Search for the cell housing the specified text and yield its [x, y] center coordinate. 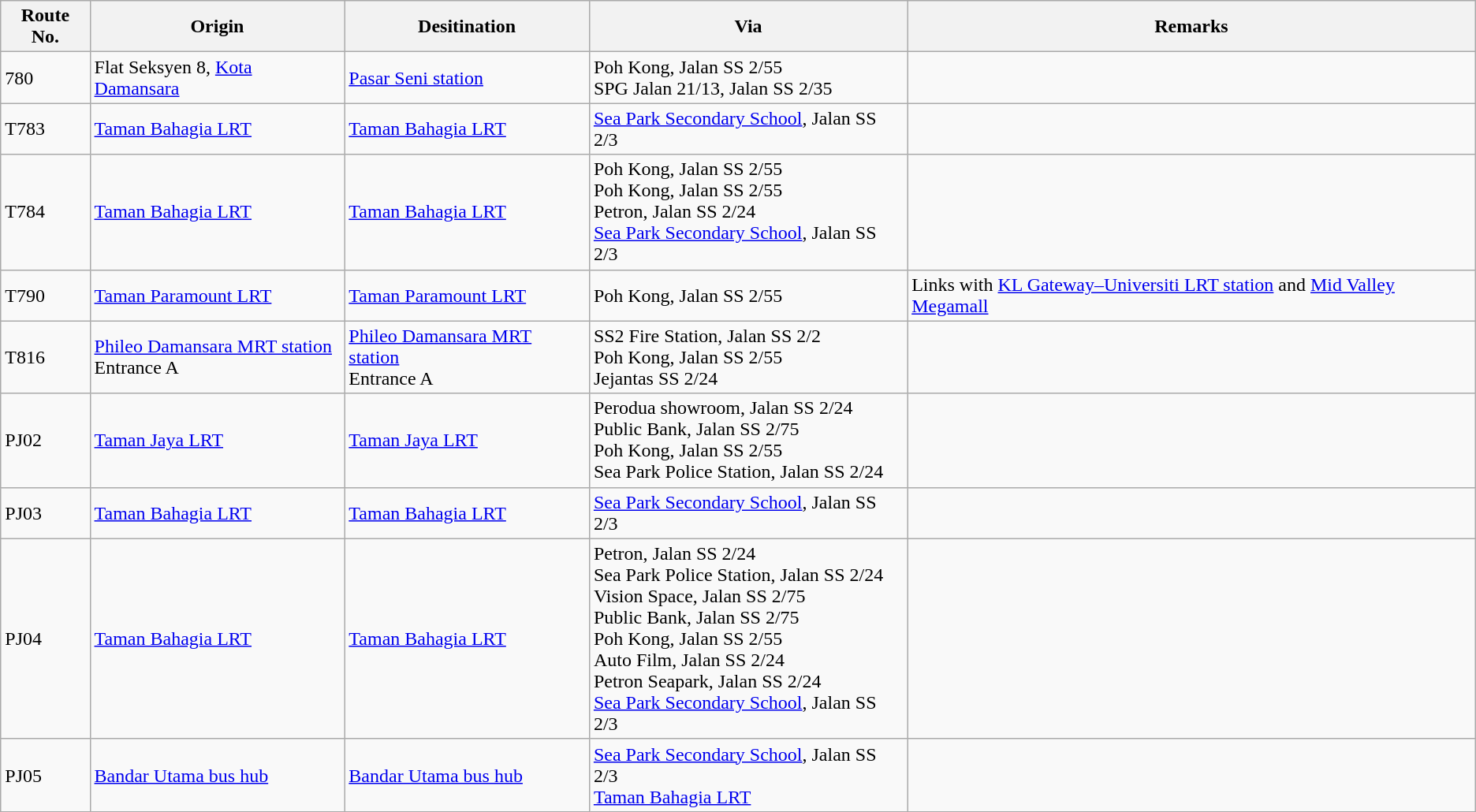
Perodua showroom, Jalan SS 2/24 Public Bank, Jalan SS 2/75 Poh Kong, Jalan SS 2/55 Sea Park Police Station, Jalan SS 2/24 [747, 440]
Origin [218, 27]
Sea Park Secondary School, Jalan SS 2/3 Taman Bahagia LRT [747, 775]
T784 [46, 212]
PJ04 [46, 639]
Remarks [1192, 27]
Desitination [467, 27]
T783 [46, 129]
780 [46, 77]
Route No. [46, 27]
Via [747, 27]
PJ05 [46, 775]
Links with KL Gateway–Universiti LRT station and Mid Valley Megamall [1192, 295]
SS2 Fire Station, Jalan SS 2/2 Poh Kong, Jalan SS 2/55 Jejantas SS 2/24 [747, 357]
PJ03 [46, 512]
Poh Kong, Jalan SS 2/55 [747, 295]
T790 [46, 295]
Pasar Seni station [467, 77]
Poh Kong, Jalan SS 2/55 Poh Kong, Jalan SS 2/55 Petron, Jalan SS 2/24 Sea Park Secondary School, Jalan SS 2/3 [747, 212]
Flat Seksyen 8, Kota Damansara [218, 77]
T816 [46, 357]
Poh Kong, Jalan SS 2/55 SPG Jalan 21/13, Jalan SS 2/35 [747, 77]
PJ02 [46, 440]
